Output the (X, Y) coordinate of the center of the cell containing the given text.  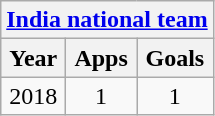
2018 (34, 96)
India national team (107, 20)
Apps (102, 58)
Goals (174, 58)
Year (34, 58)
